Pinpoint the cell where the given text exists, returning its [x, y] midpoint coordinate. 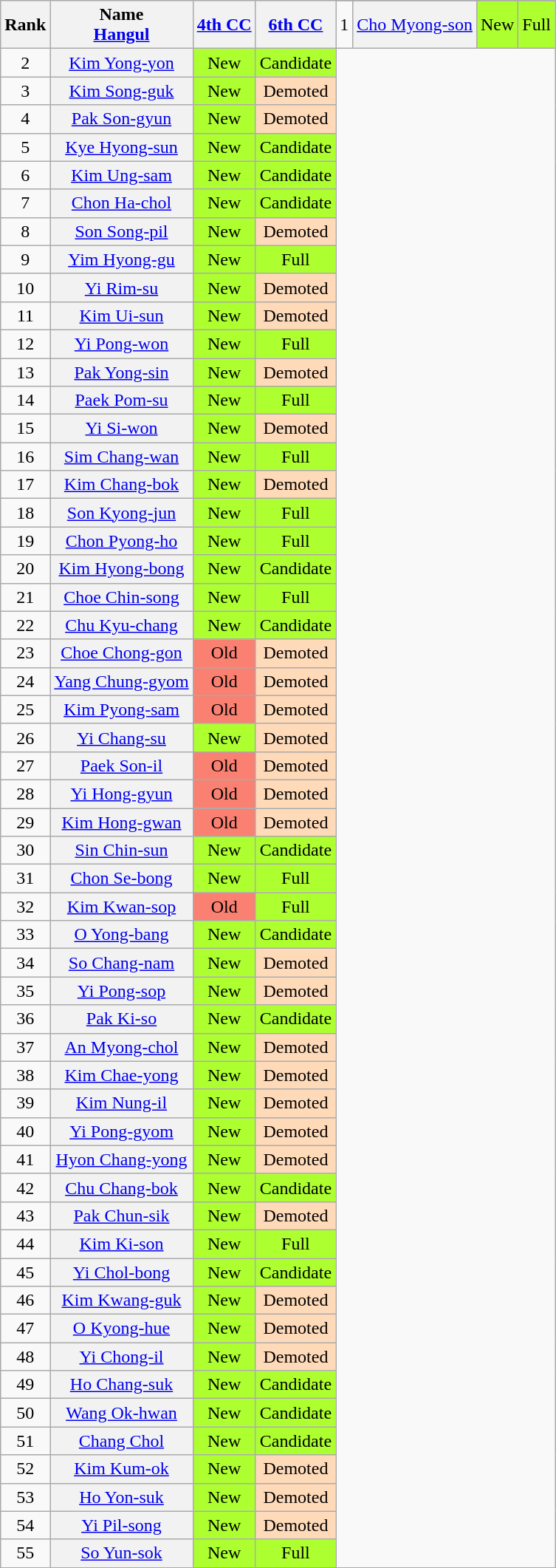
47 [25, 1329]
4th CC [224, 25]
Yi Chang-su [121, 737]
5 [25, 147]
Kim Chae-yong [121, 1075]
Yim Hyong-gu [121, 259]
2 [25, 63]
7 [25, 203]
9 [25, 259]
44 [25, 1244]
31 [25, 879]
40 [25, 1131]
15 [25, 429]
Chang Chol [121, 1441]
49 [25, 1385]
Yi Pil-song [121, 1525]
So Chang-nam [121, 963]
52 [25, 1469]
45 [25, 1272]
O Yong-bang [121, 935]
33 [25, 935]
Kim Hong-gwan [121, 822]
Sim Chang-wan [121, 457]
Yi Pong-won [121, 344]
Paek Son-il [121, 766]
Kim Song-guk [121, 91]
37 [25, 1047]
16 [25, 457]
Pak Ki-so [121, 1019]
Rank [25, 25]
39 [25, 1103]
25 [25, 709]
26 [25, 737]
Kim Ui-sun [121, 316]
Chon Pyong-ho [121, 541]
36 [25, 1019]
12 [25, 344]
Kye Hyong-sun [121, 147]
43 [25, 1216]
Wang Ok-hwan [121, 1413]
Yi Si-won [121, 429]
4 [25, 119]
20 [25, 569]
Yi Chong-il [121, 1357]
35 [25, 991]
NameHangul [121, 25]
6th CC [295, 25]
Son Kyong-jun [121, 513]
Yi Rim-su [121, 287]
1 [344, 25]
Kim Chang-bok [121, 485]
21 [25, 597]
Hyon Chang-yong [121, 1159]
50 [25, 1413]
30 [25, 851]
6 [25, 175]
23 [25, 653]
Kim Yong-yon [121, 63]
Sin Chin-sun [121, 851]
Yi Pong-gyom [121, 1131]
24 [25, 681]
Paek Pom-su [121, 400]
41 [25, 1159]
Yi Hong-gyun [121, 794]
32 [25, 907]
Ho Chang-suk [121, 1385]
So Yun-sok [121, 1553]
Choe Chin-song [121, 597]
Kim Kwan-sop [121, 907]
11 [25, 316]
8 [25, 231]
55 [25, 1553]
Kim Nung-il [121, 1103]
Cho Myong-son [415, 25]
Pak Yong-sin [121, 372]
Kim Ki-son [121, 1244]
Kim Hyong-bong [121, 569]
10 [25, 287]
29 [25, 822]
Kim Pyong-sam [121, 709]
An Myong-chol [121, 1047]
13 [25, 372]
18 [25, 513]
Chon Se-bong [121, 879]
28 [25, 794]
Chu Kyu-chang [121, 625]
19 [25, 541]
Chu Chang-bok [121, 1187]
22 [25, 625]
Kim Kum-ok [121, 1469]
Kim Kwang-guk [121, 1301]
O Kyong-hue [121, 1329]
3 [25, 91]
51 [25, 1441]
Pak Chun-sik [121, 1216]
46 [25, 1301]
54 [25, 1525]
34 [25, 963]
53 [25, 1497]
14 [25, 400]
Yang Chung-gyom [121, 681]
Pak Son-gyun [121, 119]
48 [25, 1357]
38 [25, 1075]
42 [25, 1187]
Chon Ha-chol [121, 203]
Choe Chong-gon [121, 653]
Yi Pong-sop [121, 991]
27 [25, 766]
17 [25, 485]
Ho Yon-suk [121, 1497]
Kim Ung-sam [121, 175]
Yi Chol-bong [121, 1272]
Son Song-pil [121, 231]
